Locate the cell with the specified text and output its (x, y) center coordinate. 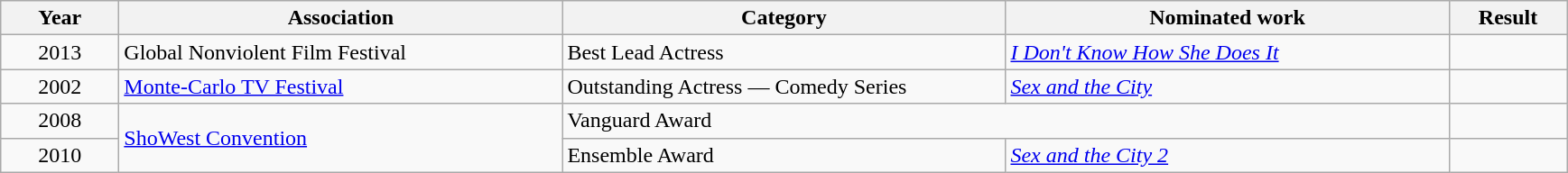
Result (1508, 18)
Category (784, 18)
2010 (60, 155)
Best Lead Actress (784, 52)
2008 (60, 121)
2002 (60, 86)
Sex and the City (1228, 86)
Association (341, 18)
Year (60, 18)
Sex and the City 2 (1228, 155)
Ensemble Award (784, 155)
I Don't Know How She Does It (1228, 52)
Monte-Carlo TV Festival (341, 86)
Nominated work (1228, 18)
2013 (60, 52)
Vanguard Award (1006, 121)
Outstanding Actress — Comedy Series (784, 86)
Global Nonviolent Film Festival (341, 52)
ShoWest Convention (341, 138)
